Output the [X, Y] coordinate of the center of the cell containing the given text.  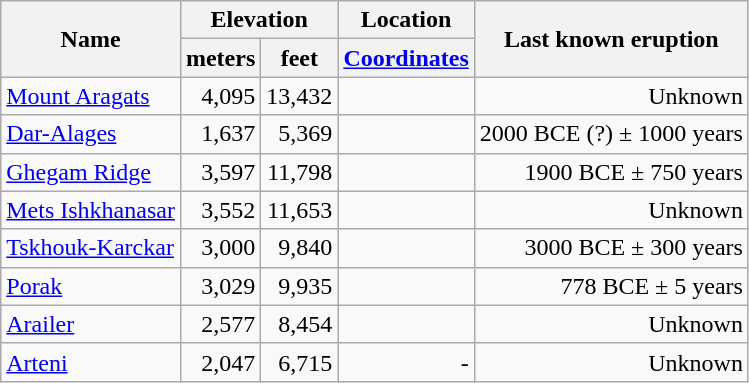
Last known eruption [611, 39]
2000 BCE (?) ± 1000 years [611, 134]
4,095 [220, 96]
9,935 [300, 286]
3,000 [220, 248]
meters [220, 58]
11,653 [300, 210]
Porak [91, 286]
1,637 [220, 134]
Mets Ishkhanasar [91, 210]
5,369 [300, 134]
Arailer [91, 324]
13,432 [300, 96]
Dar-Alages [91, 134]
Elevation [258, 20]
3,552 [220, 210]
Tskhouk-Karckar [91, 248]
9,840 [300, 248]
778 BCE ± 5 years [611, 286]
Arteni [91, 362]
2,047 [220, 362]
Name [91, 39]
Location [406, 20]
Coordinates [406, 58]
feet [300, 58]
3,597 [220, 172]
3000 BCE ± 300 years [611, 248]
- [406, 362]
3,029 [220, 286]
Ghegam Ridge [91, 172]
6,715 [300, 362]
11,798 [300, 172]
Mount Aragats [91, 96]
1900 BCE ± 750 years [611, 172]
8,454 [300, 324]
2,577 [220, 324]
